Capture the cell that displays the provided text and extract its (x, y) central coordinate. 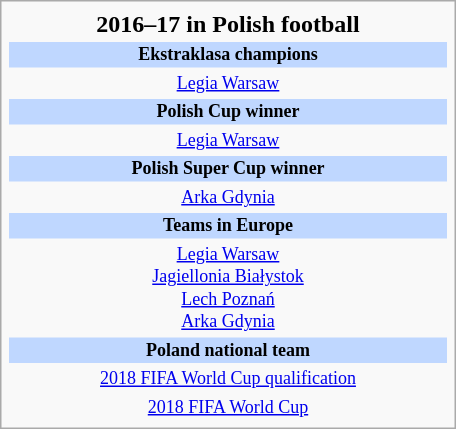
Polish Cup winner (228, 112)
2016–17 in Polish football (228, 24)
Teams in Europe (228, 226)
Polish Super Cup winner (228, 169)
Poland national team (228, 351)
2018 FIFA World Cup (228, 408)
Legia WarsawJagiellonia BiałystokLech PoznańArka Gdynia (228, 288)
2018 FIFA World Cup qualification (228, 379)
Arka Gdynia (228, 198)
Ekstraklasa champions (228, 55)
